Detect which cell encompasses the target text, then output its [x, y] center coordinate. 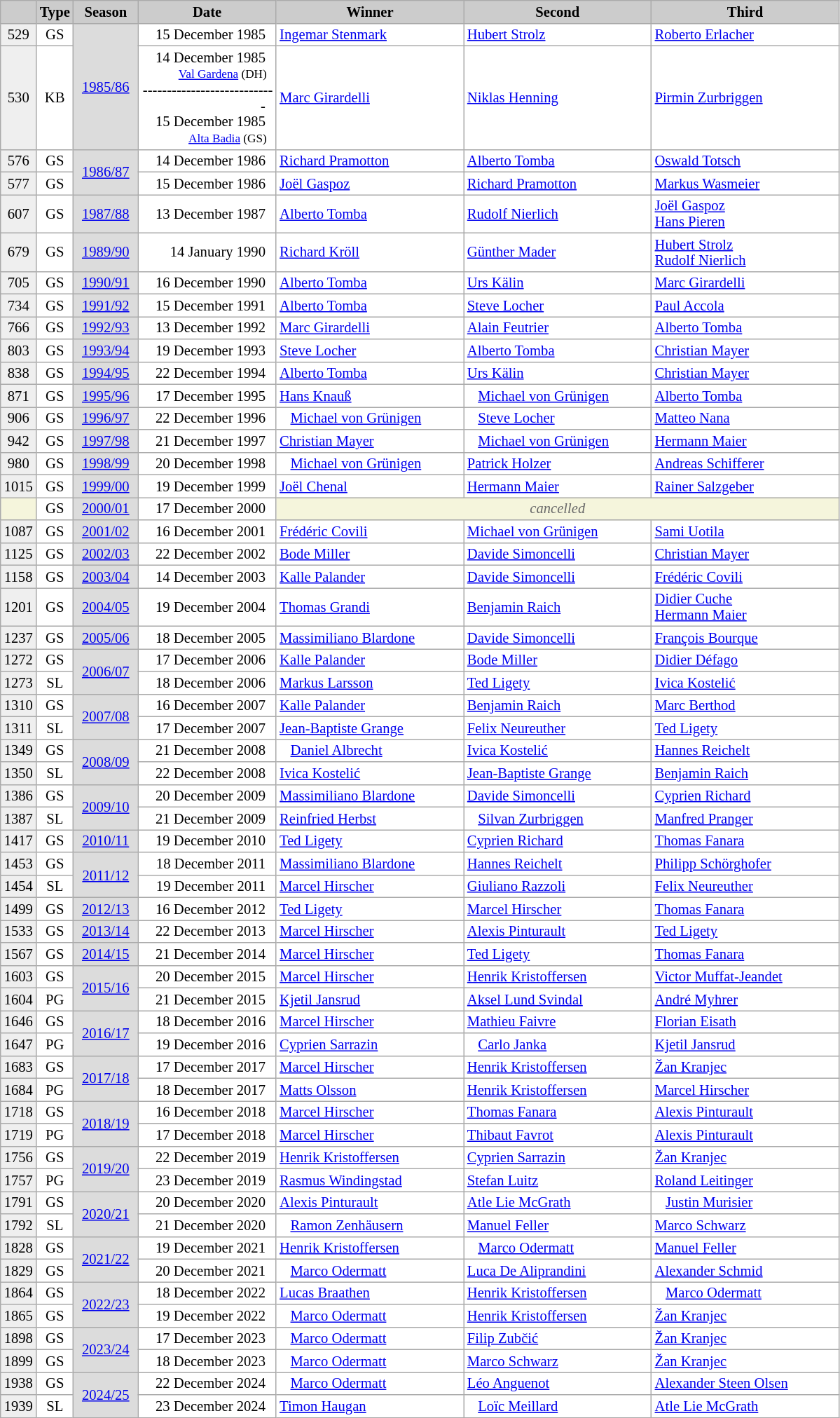
1985/86 [106, 86]
766 [18, 327]
1999/00 [106, 486]
1533 [18, 931]
Patrick Holzer [558, 463]
1996/97 [106, 418]
18 December 2016 [207, 1021]
1899 [18, 1361]
19 December 1993 [207, 350]
1987/88 [106, 213]
23 December 2019 [207, 1180]
1499 [18, 908]
18 December 2011 [207, 864]
Luca De Aliprandini [558, 1270]
1567 [18, 953]
19 December 2021 [207, 1248]
2017/18 [106, 1078]
16 December 1990 [207, 282]
1386 [18, 796]
2010/11 [106, 840]
Victor Muffat-Jeandet [745, 976]
1647 [18, 1044]
Richard Kröll [370, 252]
980 [18, 463]
1603 [18, 976]
Silvan Zurbriggen [558, 818]
17 December 1995 [207, 395]
Ingemar Stenmark [370, 34]
19 December 2010 [207, 840]
Type [55, 11]
2009/10 [106, 807]
17 December 2006 [207, 660]
23 December 2024 [207, 1406]
1201 [18, 607]
13 December 1987 [207, 213]
Roberto Erlacher [745, 34]
529 [18, 34]
1718 [18, 1112]
Filip Zubčić [558, 1338]
1828 [18, 1248]
15 December 1991 [207, 305]
Daniel Albrecht [370, 750]
Paul Accola [745, 305]
21 December 2020 [207, 1225]
Alexander Schmid [745, 1270]
2008/09 [106, 761]
Markus Larsson [370, 683]
2012/13 [106, 908]
Alexander Steen Olsen [745, 1383]
16 December 2007 [207, 705]
20 December 2020 [207, 1202]
16 December 2018 [207, 1112]
530 [18, 97]
1829 [18, 1270]
Matteo Nana [745, 418]
Loïc Meillard [558, 1406]
15 December 1985 [207, 34]
Markus Wasmeier [745, 183]
16 December 2001 [207, 531]
1791 [18, 1202]
21 December 2008 [207, 750]
17 December 2018 [207, 1134]
Date [207, 11]
cancelled [558, 508]
17 December 2023 [207, 1338]
2006/07 [106, 671]
1998/99 [106, 463]
Joël Gaspoz Hans Pieren [745, 213]
1015 [18, 486]
17 December 2000 [207, 508]
Rasmus Windingstad [370, 1180]
22 December 2013 [207, 931]
2020/21 [106, 1213]
1989/90 [106, 252]
Justin Murisier [745, 1202]
1991/92 [106, 305]
1939 [18, 1406]
1757 [18, 1180]
Timon Haugan [370, 1406]
577 [18, 183]
18 December 2022 [207, 1293]
1273 [18, 683]
1864 [18, 1293]
942 [18, 440]
2007/08 [106, 716]
1604 [18, 999]
14 January 1990 [207, 252]
Sami Uotila [745, 531]
2022/23 [106, 1304]
1453 [18, 864]
21 December 2014 [207, 953]
2024/25 [106, 1394]
1865 [18, 1315]
16 December 2012 [207, 908]
871 [18, 395]
2023/24 [106, 1349]
1995/96 [106, 395]
Season [106, 11]
2005/06 [106, 637]
1792 [18, 1225]
1986/87 [106, 172]
13 December 1992 [207, 327]
679 [18, 252]
André Myhrer [745, 999]
19 December 2016 [207, 1044]
1646 [18, 1021]
18 December 2006 [207, 683]
2000/01 [106, 508]
1454 [18, 886]
17 December 2007 [207, 728]
Hubert Strolz Rudolf Nierlich [745, 252]
Oswald Totsch [745, 161]
1349 [18, 750]
22 December 1996 [207, 418]
Roland Leitinger [745, 1180]
14 December 1985 Val Gardena (DH) ---------------------------- 15 December 1985 Alta Badia (GS) [207, 97]
Mathieu Faivre [558, 1021]
1898 [18, 1338]
1237 [18, 637]
18 December 2017 [207, 1089]
1387 [18, 818]
Reinfried Herbst [370, 818]
906 [18, 418]
19 December 2004 [207, 607]
1994/95 [106, 373]
Second [558, 11]
2015/16 [106, 988]
1683 [18, 1067]
Rudolf Nierlich [558, 213]
Giuliano Razzoli [558, 886]
François Bourque [745, 637]
1993/94 [106, 350]
1938 [18, 1383]
17 December 2017 [207, 1067]
2004/05 [106, 607]
1684 [18, 1089]
Hubert Strolz [558, 34]
KB [55, 97]
803 [18, 350]
1311 [18, 728]
21 December 2015 [207, 999]
2003/04 [106, 576]
Joël Chenal [370, 486]
Günther Mader [558, 252]
2016/17 [106, 1032]
Didier Cuche Hermann Maier [745, 607]
Florian Eisath [745, 1021]
Aksel Lund Svindal [558, 999]
734 [18, 305]
Hans Knauß [370, 395]
Carlo Janka [558, 1044]
607 [18, 213]
2001/02 [106, 531]
Ramon Zenhäusern [370, 1225]
2018/19 [106, 1123]
1087 [18, 531]
14 December 1986 [207, 161]
19 December 1999 [207, 486]
1272 [18, 660]
Philipp Schörghofer [745, 864]
1350 [18, 772]
21 December 2009 [207, 818]
1719 [18, 1134]
Manfred Pranger [745, 818]
2021/22 [106, 1259]
1992/93 [106, 327]
2002/03 [106, 554]
2013/14 [106, 931]
1756 [18, 1157]
2019/20 [106, 1168]
19 December 2022 [207, 1315]
Léo Anguenot [558, 1383]
Third [745, 11]
1417 [18, 840]
Didier Défago [745, 660]
20 December 2021 [207, 1270]
Alain Feutrier [558, 327]
Thibaut Favrot [558, 1134]
19 December 2011 [207, 886]
22 December 2019 [207, 1157]
Matts Olsson [370, 1089]
18 December 2023 [207, 1361]
21 December 1997 [207, 440]
Andreas Schifferer [745, 463]
Joël Gaspoz [370, 183]
Pirmin Zurbriggen [745, 97]
838 [18, 373]
15 December 1986 [207, 183]
576 [18, 161]
18 December 2005 [207, 637]
2011/12 [106, 875]
1990/91 [106, 282]
20 December 2015 [207, 976]
Rainer Salzgeber [745, 486]
Marc Berthod [745, 705]
1997/98 [106, 440]
Lucas Braathen [370, 1293]
22 December 2002 [207, 554]
Thomas Grandi [370, 607]
14 December 2003 [207, 576]
20 December 1998 [207, 463]
22 December 2008 [207, 772]
Winner [370, 11]
1158 [18, 576]
Niklas Henning [558, 97]
2014/15 [106, 953]
1310 [18, 705]
20 December 2009 [207, 796]
22 December 2024 [207, 1383]
705 [18, 282]
1125 [18, 554]
Stefan Luitz [558, 1180]
22 December 1994 [207, 373]
